Determine the [x, y] coordinate at the center of the cell enclosing the given text.  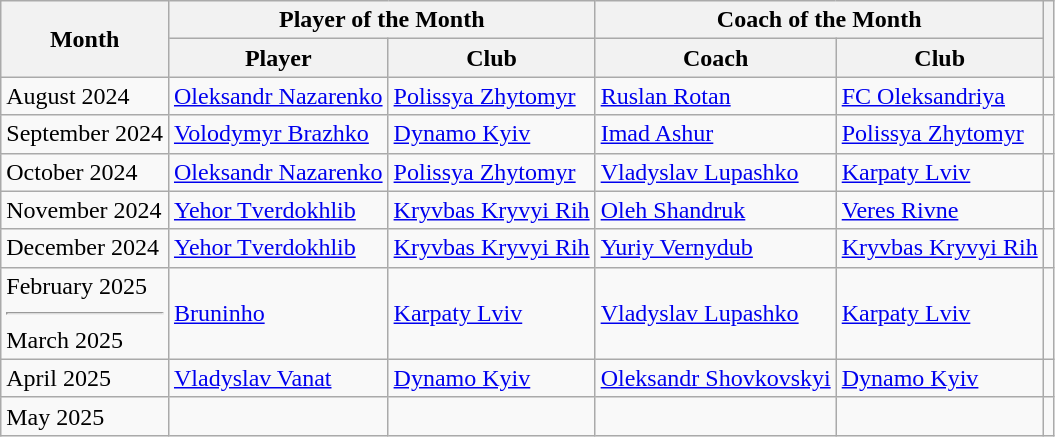
Bruninho [278, 313]
Volodymyr Brazhko [278, 134]
May 2025 [85, 416]
December 2024 [85, 248]
February 2025March 2025 [85, 313]
Oleh Shandruk [716, 210]
Ruslan Rotan [716, 96]
August 2024 [85, 96]
Coach of the Month [819, 20]
FC Oleksandriya [940, 96]
October 2024 [85, 172]
Month [85, 39]
September 2024 [85, 134]
Vladyslav Vanat [278, 378]
Oleksandr Shovkovskyi [716, 378]
Veres Rivne [940, 210]
Coach [716, 58]
Player [278, 58]
April 2025 [85, 378]
November 2024 [85, 210]
Yuriy Vernydub [716, 248]
Imad Ashur [716, 134]
Player of the Month [382, 20]
